Pinpoint the cell where the given text exists, returning its (X, Y) midpoint coordinate. 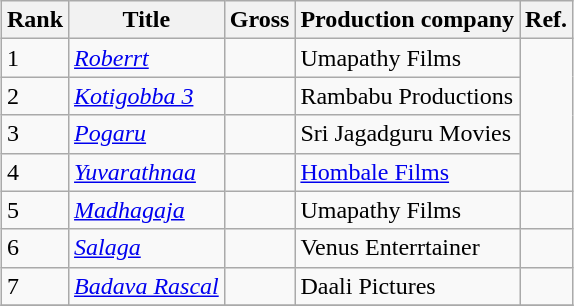
Roberrt (147, 58)
7 (34, 286)
Kotigobba 3 (147, 96)
Badava Rascal (147, 286)
6 (34, 248)
Sri Jagadguru Movies (408, 134)
Venus Enterrtainer (408, 248)
Gross (260, 20)
Production company (408, 20)
5 (34, 210)
Hombale Films (408, 172)
Rank (34, 20)
2 (34, 96)
Daali Pictures (408, 286)
1 (34, 58)
Ref. (546, 20)
Salaga (147, 248)
Title (147, 20)
4 (34, 172)
Madhagaja (147, 210)
Yuvarathnaa (147, 172)
3 (34, 134)
Pogaru (147, 134)
Rambabu Productions (408, 96)
